Search for the cell housing the specified text and yield its [x, y] center coordinate. 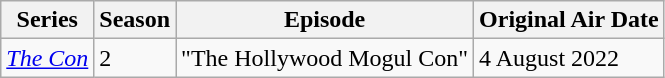
Season [135, 20]
Episode [325, 20]
2 [135, 58]
"The Hollywood Mogul Con" [325, 58]
Series [48, 20]
The Con [48, 58]
4 August 2022 [570, 58]
Original Air Date [570, 20]
